Return [x, y] of the center of cell containing provided text 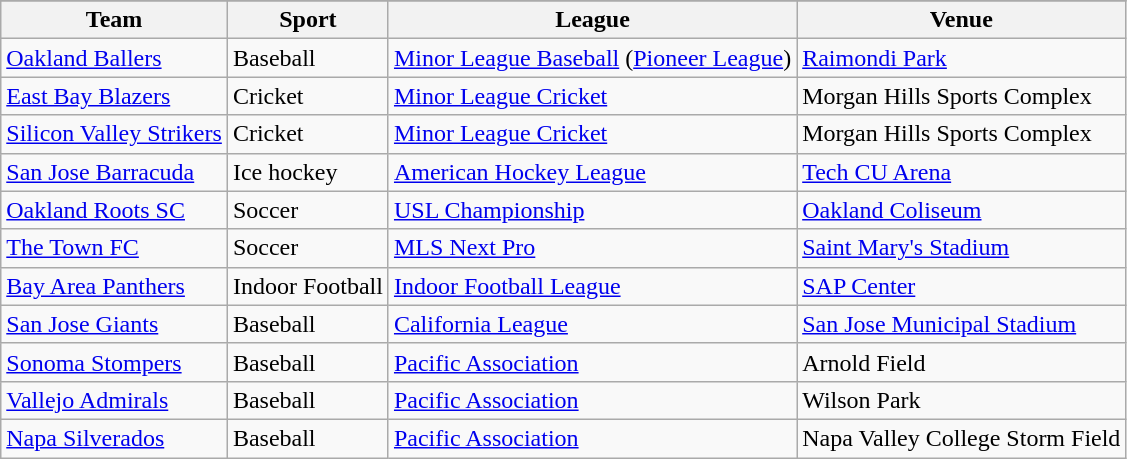
Minor League Baseball (Pioneer League) [592, 58]
Oakland Roots SC [114, 210]
Raimondi Park [962, 58]
Wilson Park [962, 400]
Vallejo Admirals [114, 400]
East Bay Blazers [114, 96]
League [592, 20]
The Town FC [114, 248]
Venue [962, 20]
Indoor Football League [592, 286]
Oakland Coliseum [962, 210]
Silicon Valley Strikers [114, 134]
San Jose Giants [114, 324]
Sport [308, 20]
San Jose Municipal Stadium [962, 324]
Saint Mary's Stadium [962, 248]
Ice hockey [308, 172]
Napa Silverados [114, 438]
Oakland Ballers [114, 58]
Sonoma Stompers [114, 362]
San Jose Barracuda [114, 172]
MLS Next Pro [592, 248]
Arnold Field [962, 362]
Napa Valley College Storm Field [962, 438]
American Hockey League [592, 172]
Team [114, 20]
Bay Area Panthers [114, 286]
California League [592, 324]
Tech CU Arena [962, 172]
SAP Center [962, 286]
USL Championship [592, 210]
Indoor Football [308, 286]
